From the cell containing the given text, extract its center point as [X, Y] coordinate. 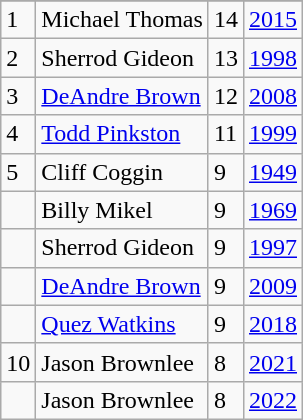
Todd Pinkston [122, 134]
Cliff Coggin [122, 172]
2018 [272, 324]
2022 [272, 400]
2021 [272, 362]
1 [18, 20]
1999 [272, 134]
14 [226, 20]
5 [18, 172]
2 [18, 58]
3 [18, 96]
11 [226, 134]
1998 [272, 58]
10 [18, 362]
13 [226, 58]
Quez Watkins [122, 324]
2015 [272, 20]
12 [226, 96]
1997 [272, 248]
1969 [272, 210]
Michael Thomas [122, 20]
1949 [272, 172]
Billy Mikel [122, 210]
4 [18, 134]
2009 [272, 286]
2008 [272, 96]
